Pinpoint the cell where the given text exists, returning its [X, Y] midpoint coordinate. 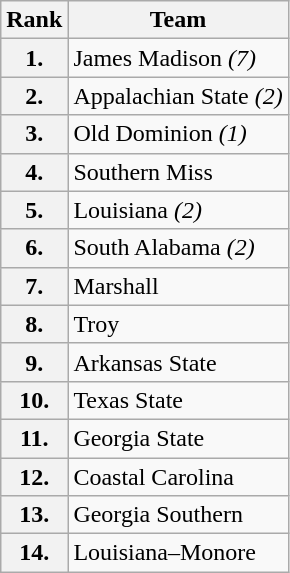
4. [34, 172]
Troy [178, 324]
14. [34, 553]
James Madison (7) [178, 58]
3. [34, 134]
11. [34, 438]
2. [34, 96]
Louisiana (2) [178, 210]
Arkansas State [178, 362]
Southern Miss [178, 172]
South Alabama (2) [178, 248]
Coastal Carolina [178, 477]
7. [34, 286]
Georgia State [178, 438]
13. [34, 515]
Texas State [178, 400]
Appalachian State (2) [178, 96]
Old Dominion (1) [178, 134]
Marshall [178, 286]
Team [178, 20]
1. [34, 58]
5. [34, 210]
9. [34, 362]
10. [34, 400]
Georgia Southern [178, 515]
8. [34, 324]
6. [34, 248]
Louisiana–Monore [178, 553]
Rank [34, 20]
12. [34, 477]
